Search for the cell housing the specified text and yield its [x, y] center coordinate. 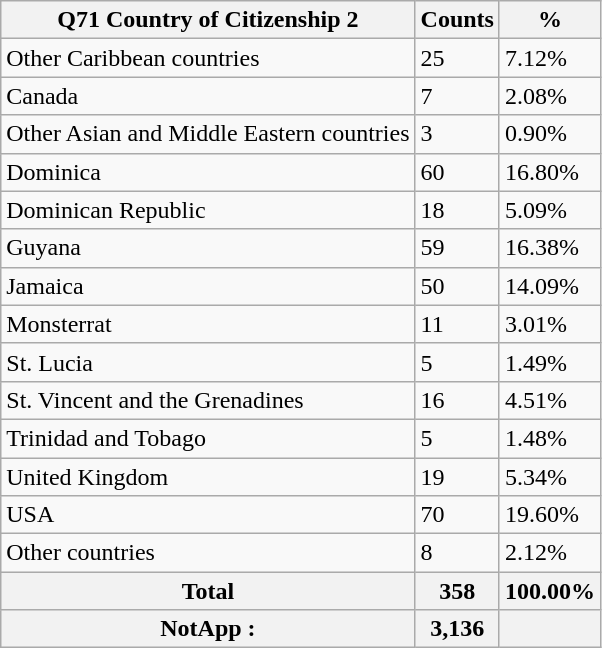
16.38% [550, 248]
11 [457, 324]
3.01% [550, 324]
1.49% [550, 362]
0.90% [550, 134]
Trinidad and Tobago [208, 438]
Monsterrat [208, 324]
70 [457, 515]
50 [457, 286]
19 [457, 477]
19.60% [550, 515]
Guyana [208, 248]
St. Lucia [208, 362]
3 [457, 134]
United Kingdom [208, 477]
Other Caribbean countries [208, 58]
Q71 Country of Citizenship 2 [208, 20]
3,136 [457, 629]
8 [457, 553]
1.48% [550, 438]
2.12% [550, 553]
St. Vincent and the Grenadines [208, 400]
25 [457, 58]
16.80% [550, 172]
NotApp : [208, 629]
2.08% [550, 96]
7 [457, 96]
USA [208, 515]
7.12% [550, 58]
358 [457, 591]
Counts [457, 20]
16 [457, 400]
18 [457, 210]
Dominica [208, 172]
4.51% [550, 400]
% [550, 20]
59 [457, 248]
Other Asian and Middle Eastern countries [208, 134]
100.00% [550, 591]
Total [208, 591]
Canada [208, 96]
60 [457, 172]
Dominican Republic [208, 210]
5.09% [550, 210]
5.34% [550, 477]
Other countries [208, 553]
14.09% [550, 286]
Jamaica [208, 286]
